Determine the [x, y] coordinate at the center of the cell enclosing the given text.  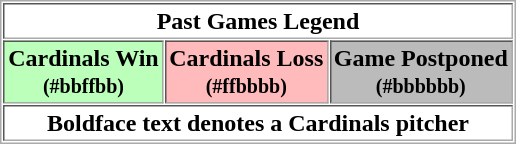
Cardinals Loss (#ffbbbb) [246, 72]
Past Games Legend [258, 21]
Game Postponed (#bbbbbb) [420, 72]
Cardinals Win (#bbffbb) [84, 72]
Boldface text denotes a Cardinals pitcher [258, 123]
